For the text-containing cell, return its midpoint in (X, Y) coordinate format. 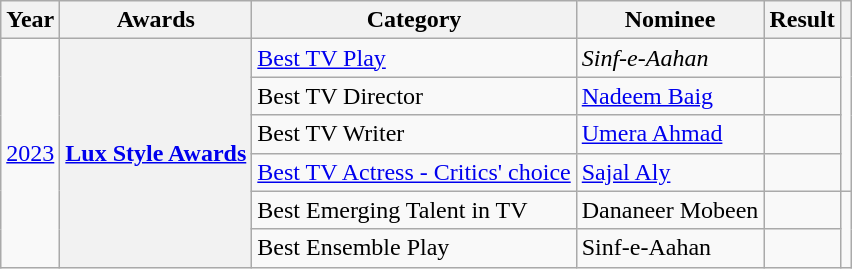
Awards (156, 20)
Best TV Director (414, 96)
Nadeem Baig (670, 96)
Category (414, 20)
Best TV Play (414, 58)
Best Ensemble Play (414, 248)
Best TV Actress - Critics' choice (414, 172)
Result (802, 20)
Nominee (670, 20)
Umera Ahmad (670, 134)
Best Emerging Talent in TV (414, 210)
Year (30, 20)
2023 (30, 153)
Best TV Writer (414, 134)
Dananeer Mobeen (670, 210)
Lux Style Awards (156, 153)
Sajal Aly (670, 172)
